From the cell containing the given text, extract its center point as (x, y) coordinate. 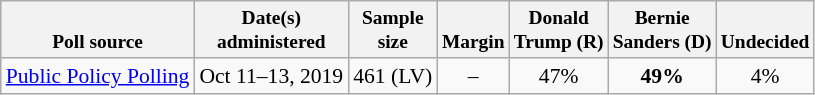
Margin (473, 30)
49% (662, 76)
Date(s)administered (271, 30)
47% (558, 76)
Samplesize (392, 30)
Public Policy Polling (98, 76)
BernieSanders (D) (662, 30)
461 (LV) (392, 76)
Poll source (98, 30)
Undecided (765, 30)
– (473, 76)
DonaldTrump (R) (558, 30)
4% (765, 76)
Oct 11–13, 2019 (271, 76)
